Determine the [x, y] coordinate at the center of the cell enclosing the given text.  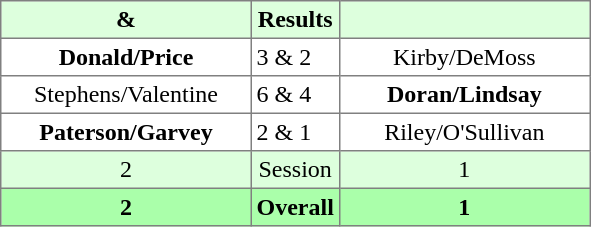
Overall [295, 207]
Stephens/Valentine [126, 95]
Donald/Price [126, 57]
& [126, 20]
Results [295, 20]
Session [295, 170]
Doran/Lindsay [464, 95]
2 & 1 [295, 132]
6 & 4 [295, 95]
3 & 2 [295, 57]
Paterson/Garvey [126, 132]
Riley/O'Sullivan [464, 132]
Kirby/DeMoss [464, 57]
